Determine the (X, Y) coordinate at the center of the cell enclosing the given text.  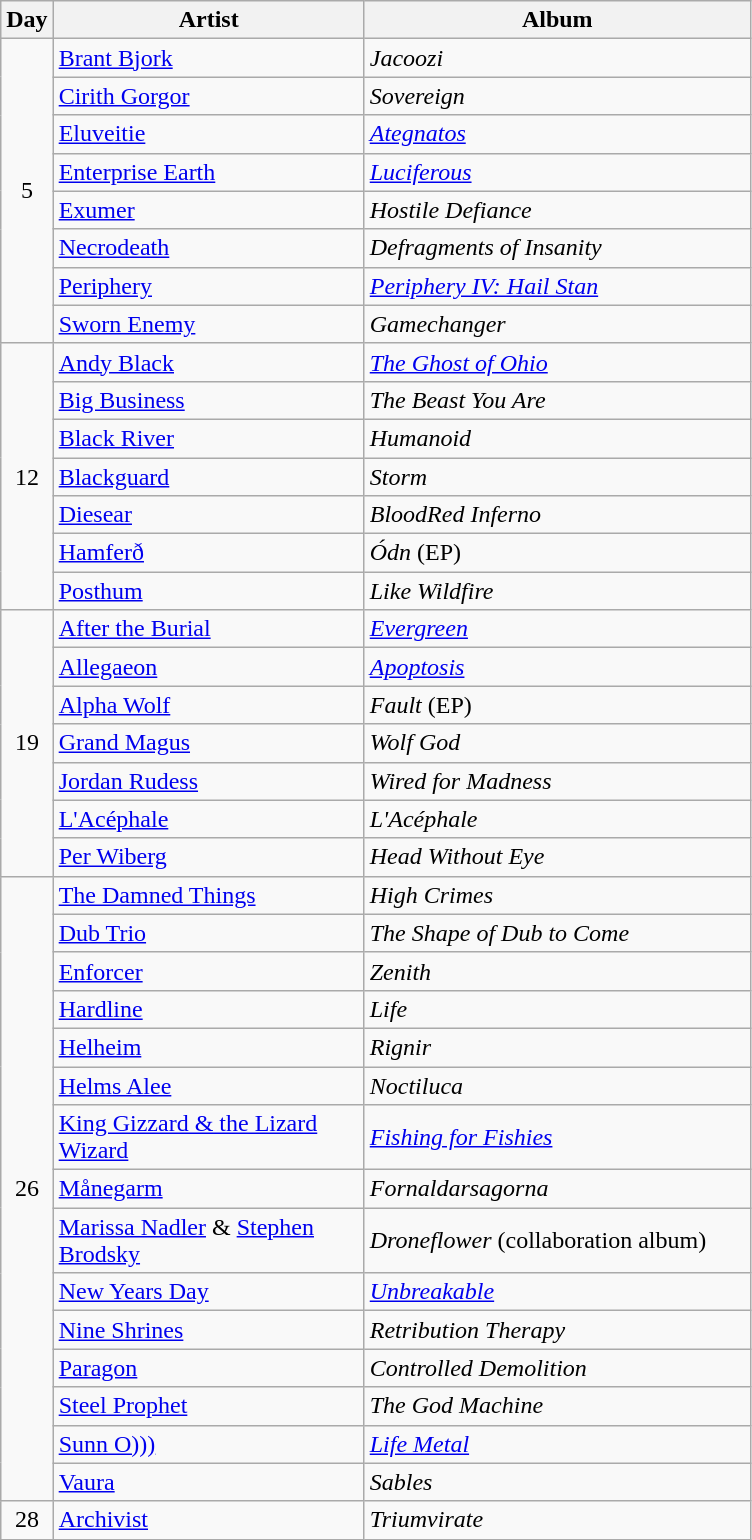
Steel Prophet (208, 1406)
Album (557, 20)
Exumer (208, 210)
Jordan Rudess (208, 781)
High Crimes (557, 895)
BloodRed Inferno (557, 515)
Helheim (208, 1047)
Andy Black (208, 362)
Necrodeath (208, 248)
Per Wiberg (208, 857)
Retribution Therapy (557, 1330)
Gamechanger (557, 324)
Diesear (208, 515)
Like Wildfire (557, 591)
Black River (208, 438)
Zenith (557, 971)
Paragon (208, 1368)
Brant Bjork (208, 58)
Enterprise Earth (208, 172)
Posthum (208, 591)
Life (557, 1009)
The Shape of Dub to Come (557, 933)
Alpha Wolf (208, 705)
Controlled Demolition (557, 1368)
28 (27, 1520)
Luciferous (557, 172)
Archivist (208, 1520)
19 (27, 743)
Grand Magus (208, 743)
Månegarm (208, 1189)
King Gizzard & the Lizard Wizard (208, 1138)
Sunn O))) (208, 1444)
Day (27, 20)
Wolf God (557, 743)
Noctiluca (557, 1085)
Marissa Nadler & Stephen Brodsky (208, 1240)
Wired for Madness (557, 781)
Blackguard (208, 477)
Rignir (557, 1047)
Head Without Eye (557, 857)
Helms Alee (208, 1085)
Sovereign (557, 96)
12 (27, 476)
After the Burial (208, 629)
The Beast You Are (557, 400)
The Damned Things (208, 895)
The Ghost of Ohio (557, 362)
Fishing for Fishies (557, 1138)
5 (27, 191)
Enforcer (208, 971)
Allegaeon (208, 667)
Ódn (EP) (557, 553)
Sworn Enemy (208, 324)
New Years Day (208, 1292)
Storm (557, 477)
Vaura (208, 1482)
Eluveitie (208, 134)
Big Business (208, 400)
Unbreakable (557, 1292)
Defragments of Insanity (557, 248)
Nine Shrines (208, 1330)
Ategnatos (557, 134)
Fornaldarsagorna (557, 1189)
Humanoid (557, 438)
Periphery (208, 286)
Evergreen (557, 629)
Hamferð (208, 553)
Jacoozi (557, 58)
Hostile Defiance (557, 210)
Life Metal (557, 1444)
The God Machine (557, 1406)
Cirith Gorgor (208, 96)
Droneflower (collaboration album) (557, 1240)
Fault (EP) (557, 705)
Sables (557, 1482)
Dub Trio (208, 933)
Periphery IV: Hail Stan (557, 286)
Artist (208, 20)
Apoptosis (557, 667)
26 (27, 1188)
Triumvirate (557, 1520)
Hardline (208, 1009)
